Find where the given text appears and provide that cell's center as (X, Y) coordinate. 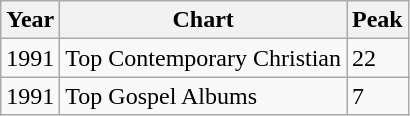
Top Contemporary Christian (204, 58)
22 (377, 58)
Peak (377, 20)
7 (377, 96)
Chart (204, 20)
Year (30, 20)
Top Gospel Albums (204, 96)
